Detect which cell encompasses the target text, then output its (X, Y) center coordinate. 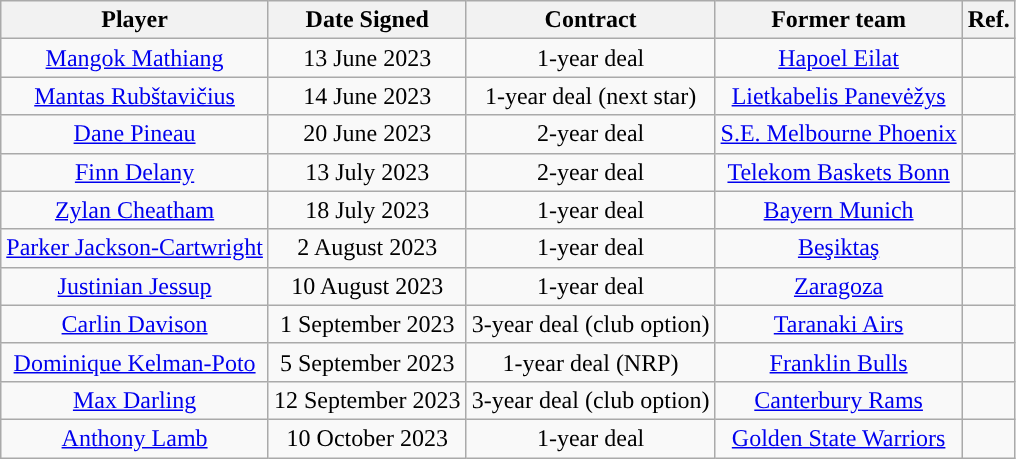
Zaragoza (838, 286)
Max Darling (135, 400)
13 July 2023 (367, 172)
Golden State Warriors (838, 438)
1 September 2023 (367, 324)
Finn Delany (135, 172)
Player (135, 20)
Anthony Lamb (135, 438)
Hapoel Eilat (838, 58)
12 September 2023 (367, 400)
18 July 2023 (367, 210)
Dominique Kelman-Poto (135, 362)
14 June 2023 (367, 96)
Taranaki Airs (838, 324)
5 September 2023 (367, 362)
Justinian Jessup (135, 286)
20 June 2023 (367, 134)
Mangok Mathiang (135, 58)
Date Signed (367, 20)
Lietkabelis Panevėžys (838, 96)
Beşiktaş (838, 248)
1-year deal (NRP) (590, 362)
S.E. Melbourne Phoenix (838, 134)
Telekom Baskets Bonn (838, 172)
2 August 2023 (367, 248)
Mantas Rubštavičius (135, 96)
Parker Jackson-Cartwright (135, 248)
10 October 2023 (367, 438)
10 August 2023 (367, 286)
Bayern Munich (838, 210)
Ref. (988, 20)
Contract (590, 20)
Carlin Davison (135, 324)
Zylan Cheatham (135, 210)
Canterbury Rams (838, 400)
Former team (838, 20)
Franklin Bulls (838, 362)
13 June 2023 (367, 58)
1-year deal (next star) (590, 96)
Dane Pineau (135, 134)
